Detect which cell encompasses the target text, then output its (X, Y) center coordinate. 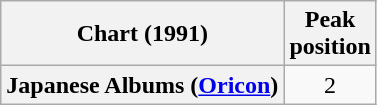
Peak position (330, 34)
2 (330, 85)
Japanese Albums (Oricon) (142, 85)
Chart (1991) (142, 34)
